Provide the [x, y] coordinate of the cell's center where the given text is located.  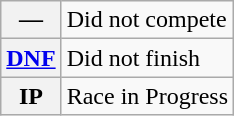
Race in Progress [147, 96]
Did not compete [147, 20]
Did not finish [147, 58]
IP [31, 96]
— [31, 20]
DNF [31, 58]
